Scan for the cell matching the given text and deliver its (x, y) coordinate at center. 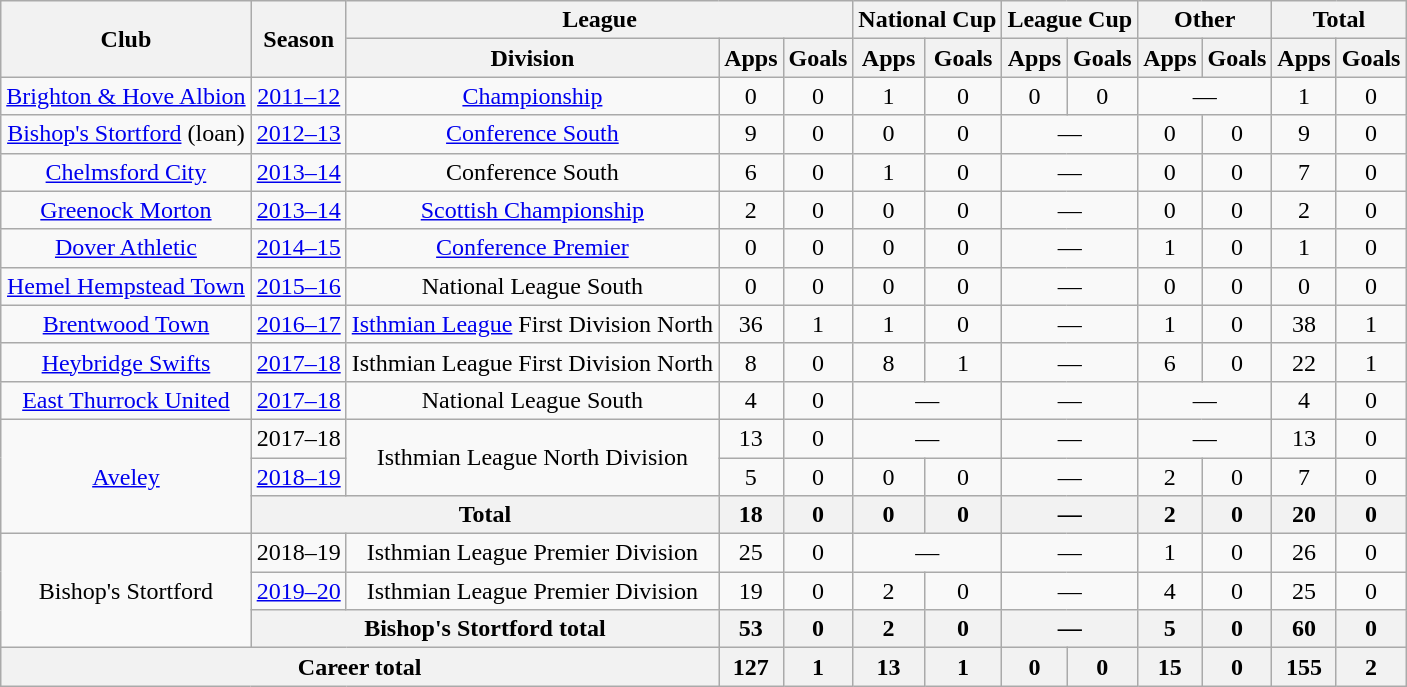
Brighton & Hove Albion (126, 96)
60 (1304, 629)
22 (1304, 362)
2011–12 (298, 96)
Dover Athletic (126, 248)
Season (298, 39)
Career total (360, 667)
26 (1304, 553)
53 (751, 629)
Scottish Championship (532, 210)
Bishop's Stortford total (484, 629)
Hemel Hempstead Town (126, 286)
Club (126, 39)
Chelmsford City (126, 172)
Bishop's Stortford (126, 591)
Brentwood Town (126, 324)
Championship (532, 96)
36 (751, 324)
2019–20 (298, 591)
127 (751, 667)
Bishop's Stortford (loan) (126, 134)
19 (751, 591)
Heybridge Swifts (126, 362)
155 (1304, 667)
18 (751, 515)
2014–15 (298, 248)
Other (1205, 20)
2015–16 (298, 286)
League (600, 20)
Greenock Morton (126, 210)
Aveley (126, 476)
Division (532, 58)
East Thurrock United (126, 400)
Conference Premier (532, 248)
15 (1170, 667)
2016–17 (298, 324)
20 (1304, 515)
38 (1304, 324)
National Cup (928, 20)
League Cup (1070, 20)
Isthmian League North Division (532, 457)
2012–13 (298, 134)
